Pinpoint the cell where the given text exists, returning its [X, Y] midpoint coordinate. 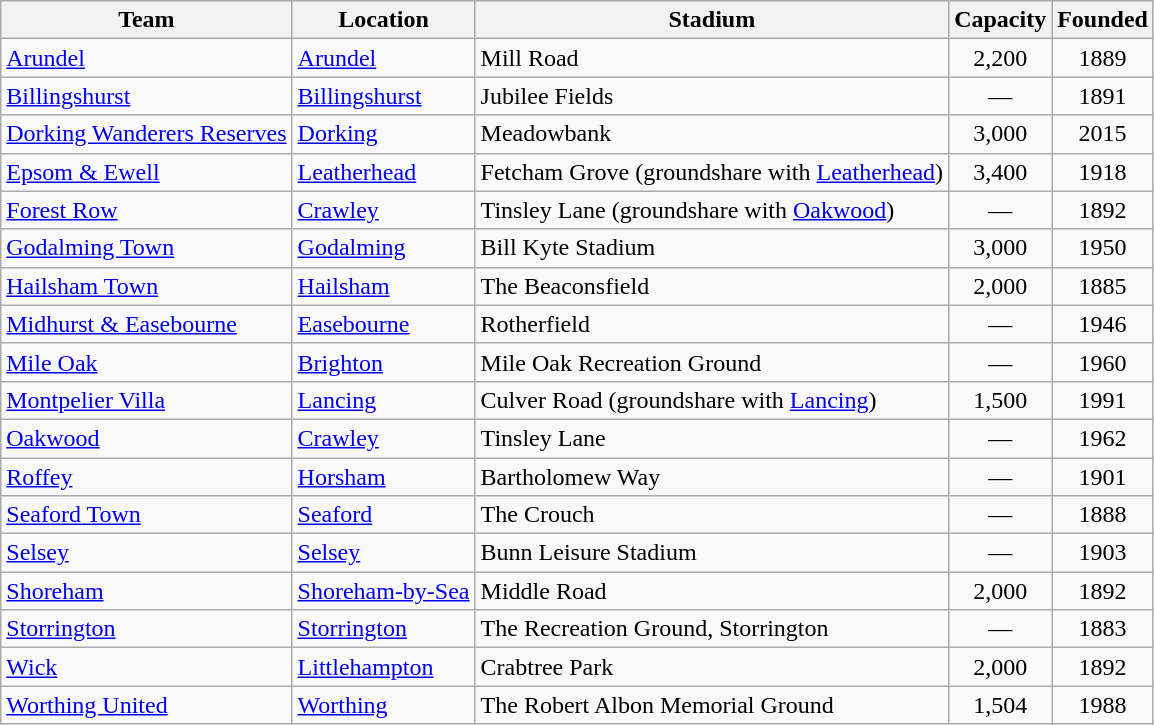
Mile Oak Recreation Ground [712, 362]
Culver Road (groundshare with Lancing) [712, 400]
1,504 [1000, 705]
Forest Row [146, 210]
1991 [1103, 400]
Bunn Leisure Stadium [712, 553]
Brighton [384, 362]
Fetcham Grove (groundshare with Leatherhead) [712, 172]
Godalming [384, 248]
Midhurst & Easebourne [146, 324]
Shoreham [146, 591]
Easebourne [384, 324]
Mile Oak [146, 362]
Middle Road [712, 591]
Capacity [1000, 20]
3,400 [1000, 172]
Tinsley Lane [712, 438]
Shoreham-by-Sea [384, 591]
1918 [1103, 172]
Tinsley Lane (groundshare with Oakwood) [712, 210]
Crabtree Park [712, 667]
Meadowbank [712, 134]
Roffey [146, 477]
Wick [146, 667]
1888 [1103, 515]
1903 [1103, 553]
1885 [1103, 286]
Littlehampton [384, 667]
The Recreation Ground, Storrington [712, 629]
Godalming Town [146, 248]
Hailsham Town [146, 286]
Dorking Wanderers Reserves [146, 134]
Oakwood [146, 438]
Stadium [712, 20]
Seaford [384, 515]
1883 [1103, 629]
1950 [1103, 248]
Dorking [384, 134]
Seaford Town [146, 515]
Worthing United [146, 705]
1960 [1103, 362]
Lancing [384, 400]
1901 [1103, 477]
1962 [1103, 438]
1889 [1103, 58]
Leatherhead [384, 172]
Montpelier Villa [146, 400]
1,500 [1000, 400]
Rotherfield [712, 324]
Epsom & Ewell [146, 172]
1946 [1103, 324]
Jubilee Fields [712, 96]
Hailsham [384, 286]
Team [146, 20]
The Robert Albon Memorial Ground [712, 705]
Bill Kyte Stadium [712, 248]
Worthing [384, 705]
1988 [1103, 705]
Horsham [384, 477]
1891 [1103, 96]
Location [384, 20]
2,200 [1000, 58]
Founded [1103, 20]
The Beaconsfield [712, 286]
Bartholomew Way [712, 477]
The Crouch [712, 515]
2015 [1103, 134]
Mill Road [712, 58]
